Capture the cell that displays the provided text and extract its (X, Y) central coordinate. 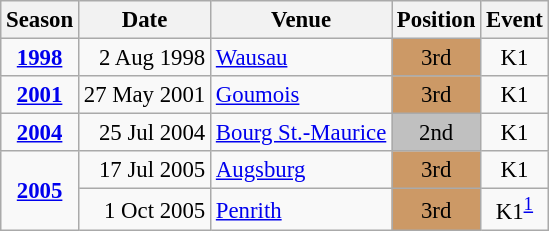
2004 (40, 133)
Event (515, 20)
Bourg St.-Maurice (302, 133)
Augsburg (302, 170)
17 Jul 2005 (144, 170)
Position (436, 20)
2005 (40, 191)
Season (40, 20)
Goumois (302, 95)
2001 (40, 95)
Venue (302, 20)
Penrith (302, 210)
25 Jul 2004 (144, 133)
K11 (515, 210)
2nd (436, 133)
1 Oct 2005 (144, 210)
1998 (40, 58)
27 May 2001 (144, 95)
Date (144, 20)
2 Aug 1998 (144, 58)
Wausau (302, 58)
